Scan for the cell matching the given text and deliver its (X, Y) coordinate at center. 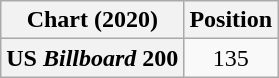
135 (231, 58)
Position (231, 20)
Chart (2020) (92, 20)
US Billboard 200 (92, 58)
